Detect which cell encompasses the target text, then output its [x, y] center coordinate. 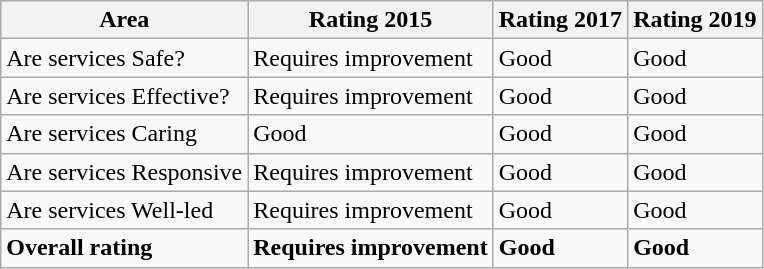
Are services Responsive [124, 172]
Are services Caring [124, 134]
Rating 2019 [695, 20]
Rating 2015 [370, 20]
Are services Effective? [124, 96]
Area [124, 20]
Overall rating [124, 248]
Rating 2017 [560, 20]
Are services Well-led [124, 210]
Are services Safe? [124, 58]
